Provide the (x, y) coordinate of the cell's center where the given text is located.  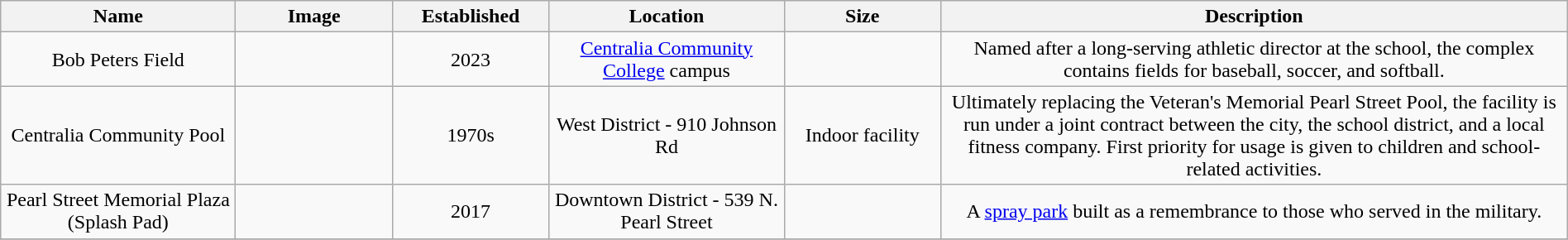
2017 (471, 212)
Named after a long-serving athletic director at the school, the complex contains fields for baseball, soccer, and softball. (1254, 60)
Centralia Community College campus (667, 60)
Description (1254, 17)
Pearl Street Memorial Plaza (Splash Pad) (118, 212)
Established (471, 17)
Location (667, 17)
A spray park built as a remembrance to those who served in the military. (1254, 212)
Bob Peters Field (118, 60)
Name (118, 17)
Image (314, 17)
1970s (471, 136)
Downtown District - 539 N. Pearl Street (667, 212)
West District - 910 Johnson Rd (667, 136)
Indoor facility (862, 136)
2023 (471, 60)
Size (862, 17)
Centralia Community Pool (118, 136)
